Locate the cell with the specified text and output its (X, Y) center coordinate. 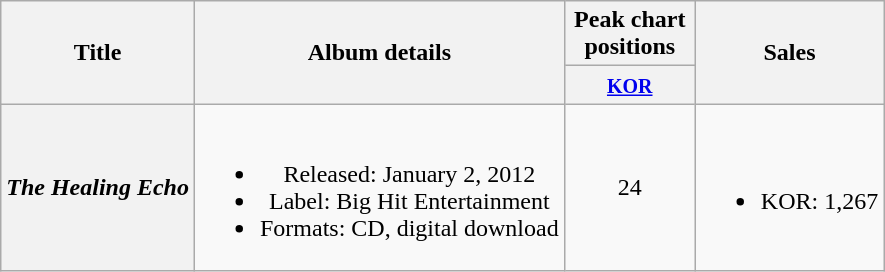
24 (630, 188)
Album details (379, 52)
The Healing Echo (98, 188)
Sales (789, 52)
Released: January 2, 2012Label: Big Hit EntertainmentFormats: CD, digital download (379, 188)
KOR: 1,267 (789, 188)
Title (98, 52)
KOR (630, 85)
Peak chart positions (630, 34)
